Detect which cell encompasses the target text, then output its [x, y] center coordinate. 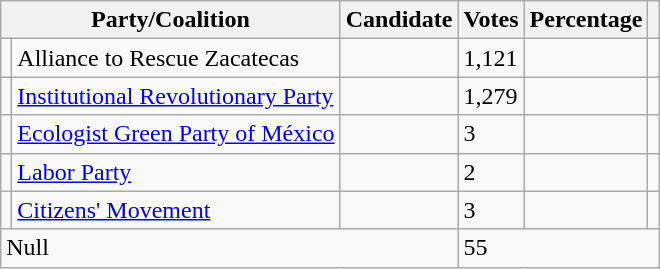
1,279 [491, 96]
55 [558, 248]
2 [491, 172]
Ecologist Green Party of México [176, 134]
Party/Coalition [170, 20]
1,121 [491, 58]
Institutional Revolutionary Party [176, 96]
Citizens' Movement [176, 210]
Percentage [586, 20]
Null [230, 248]
Alliance to Rescue Zacatecas [176, 58]
Labor Party [176, 172]
Votes [491, 20]
Candidate [399, 20]
